Pinpoint the cell where the given text exists, returning its (X, Y) midpoint coordinate. 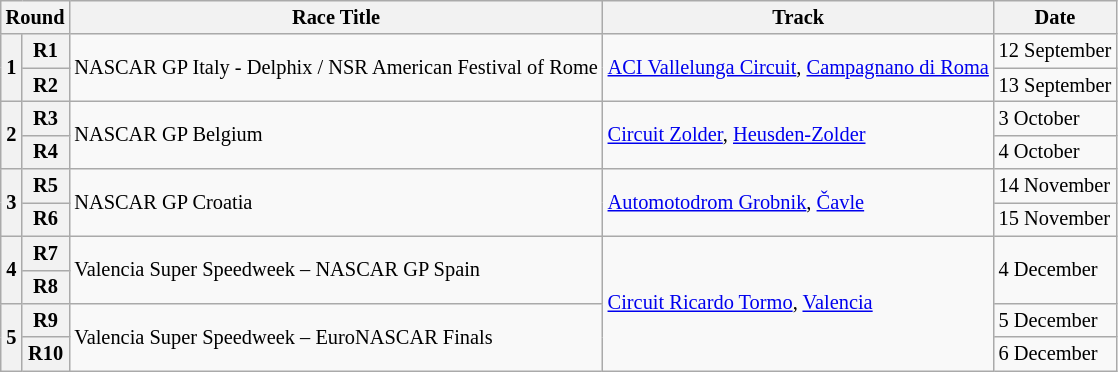
R10 (46, 354)
1 (12, 68)
R7 (46, 253)
12 September (1055, 51)
R1 (46, 51)
3 (12, 202)
5 December (1055, 320)
R5 (46, 186)
3 October (1055, 118)
4 (12, 270)
R8 (46, 287)
R6 (46, 219)
15 November (1055, 219)
Race Title (336, 17)
NASCAR GP Belgium (336, 134)
Circuit Zolder, Heusden-Zolder (798, 134)
R4 (46, 152)
R9 (46, 320)
R3 (46, 118)
14 November (1055, 186)
R2 (46, 85)
Circuit Ricardo Tormo, Valencia (798, 304)
Valencia Super Speedweek – EuroNASCAR Finals (336, 336)
4 October (1055, 152)
Date (1055, 17)
Automotodrom Grobnik, Čavle (798, 202)
6 December (1055, 354)
4 December (1055, 270)
ACI Vallelunga Circuit, Campagnano di Roma (798, 68)
NASCAR GP Croatia (336, 202)
13 September (1055, 85)
2 (12, 134)
Track (798, 17)
5 (12, 336)
NASCAR GP Italy - Delphix / NSR American Festival of Rome (336, 68)
Valencia Super Speedweek – NASCAR GP Spain (336, 270)
Round (36, 17)
